Scan for the cell matching the given text and deliver its (X, Y) coordinate at center. 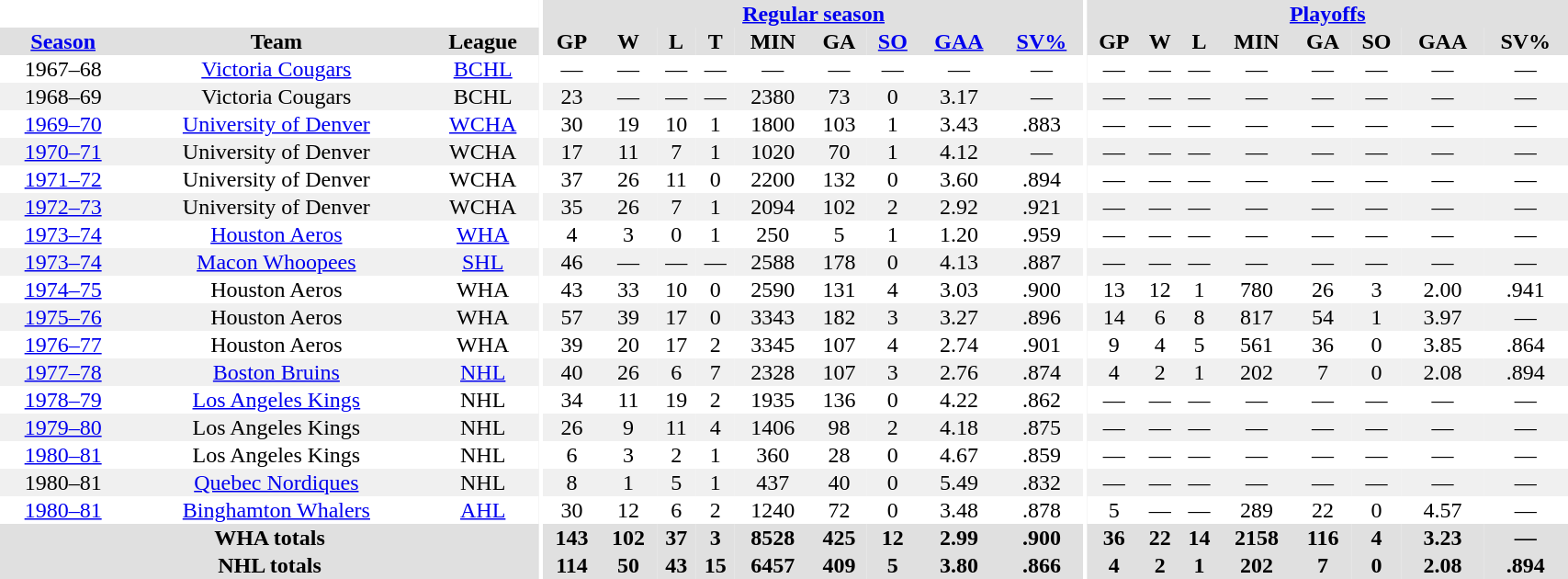
.859 (1042, 455)
Binghamton Whalers (276, 510)
50 (628, 565)
437 (773, 482)
.866 (1042, 565)
1800 (773, 124)
561 (1257, 345)
23 (572, 96)
.832 (1042, 482)
1935 (773, 400)
NHL totals (270, 565)
1406 (773, 427)
2588 (773, 262)
409 (840, 565)
1975–76 (62, 317)
425 (840, 538)
132 (840, 179)
143 (572, 538)
2094 (773, 207)
289 (1257, 510)
57 (572, 317)
.901 (1042, 345)
.878 (1042, 510)
54 (1323, 317)
.959 (1042, 234)
3.17 (959, 96)
250 (773, 234)
4.67 (959, 455)
WHA totals (270, 538)
2.76 (959, 372)
35 (572, 207)
70 (840, 152)
.921 (1042, 207)
1967–68 (62, 69)
8528 (773, 538)
13 (1113, 289)
1970–71 (62, 152)
114 (572, 565)
34 (572, 400)
2.74 (959, 345)
2.92 (959, 207)
116 (1323, 538)
.874 (1042, 372)
98 (840, 427)
3343 (773, 317)
178 (840, 262)
1020 (773, 152)
2380 (773, 96)
1971–72 (62, 179)
360 (773, 455)
Quebec Nordiques (276, 482)
182 (840, 317)
3.27 (959, 317)
72 (840, 510)
1977–78 (62, 372)
.941 (1525, 289)
1968–69 (62, 96)
T (715, 41)
1978–79 (62, 400)
4.13 (959, 262)
2200 (773, 179)
Season (62, 41)
103 (840, 124)
1976–77 (62, 345)
3345 (773, 345)
.887 (1042, 262)
5.49 (959, 482)
3.97 (1442, 317)
3.23 (1442, 538)
SHL (483, 262)
1979–80 (62, 427)
15 (715, 565)
3.03 (959, 289)
4.12 (959, 152)
73 (840, 96)
.862 (1042, 400)
Playoffs (1327, 14)
2328 (773, 372)
28 (840, 455)
3.80 (959, 565)
1.20 (959, 234)
.883 (1042, 124)
4.18 (959, 427)
780 (1257, 289)
Macon Whoopees (276, 262)
33 (628, 289)
4.22 (959, 400)
League (483, 41)
AHL (483, 510)
1240 (773, 510)
136 (840, 400)
2158 (1257, 538)
6457 (773, 565)
2590 (773, 289)
2.99 (959, 538)
3.60 (959, 179)
1972–73 (62, 207)
131 (840, 289)
817 (1257, 317)
Boston Bruins (276, 372)
Regular season (814, 14)
Team (276, 41)
.875 (1042, 427)
.864 (1525, 345)
.896 (1042, 317)
20 (628, 345)
46 (572, 262)
4.57 (1442, 510)
2.00 (1442, 289)
3.43 (959, 124)
3.48 (959, 510)
1969–70 (62, 124)
3.85 (1442, 345)
1974–75 (62, 289)
